Search for the cell housing the specified text and yield its (x, y) center coordinate. 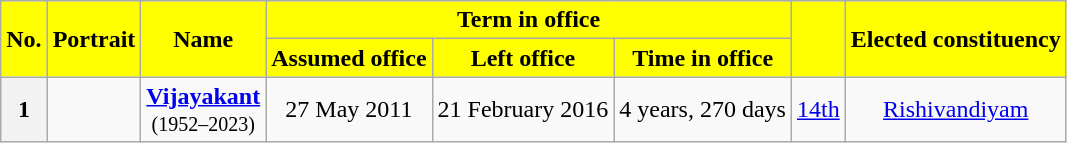
14th (818, 110)
21 February 2016 (523, 110)
Assumed office (349, 58)
Vijayakant(1952–2023) (204, 110)
4 years, 270 days (703, 110)
1 (24, 110)
Name (204, 39)
Left office (523, 58)
Rishivandiyam (956, 110)
No. (24, 39)
Time in office (703, 58)
27 May 2011 (349, 110)
Term in office (529, 20)
Elected constituency (956, 39)
Portrait (94, 39)
